Identify which cell holds the provided text, then report its [X, Y] central coordinate. 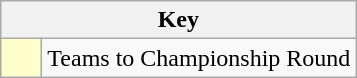
Teams to Championship Round [199, 58]
Key [178, 20]
